Locate the cell with the specified text and output its (x, y) center coordinate. 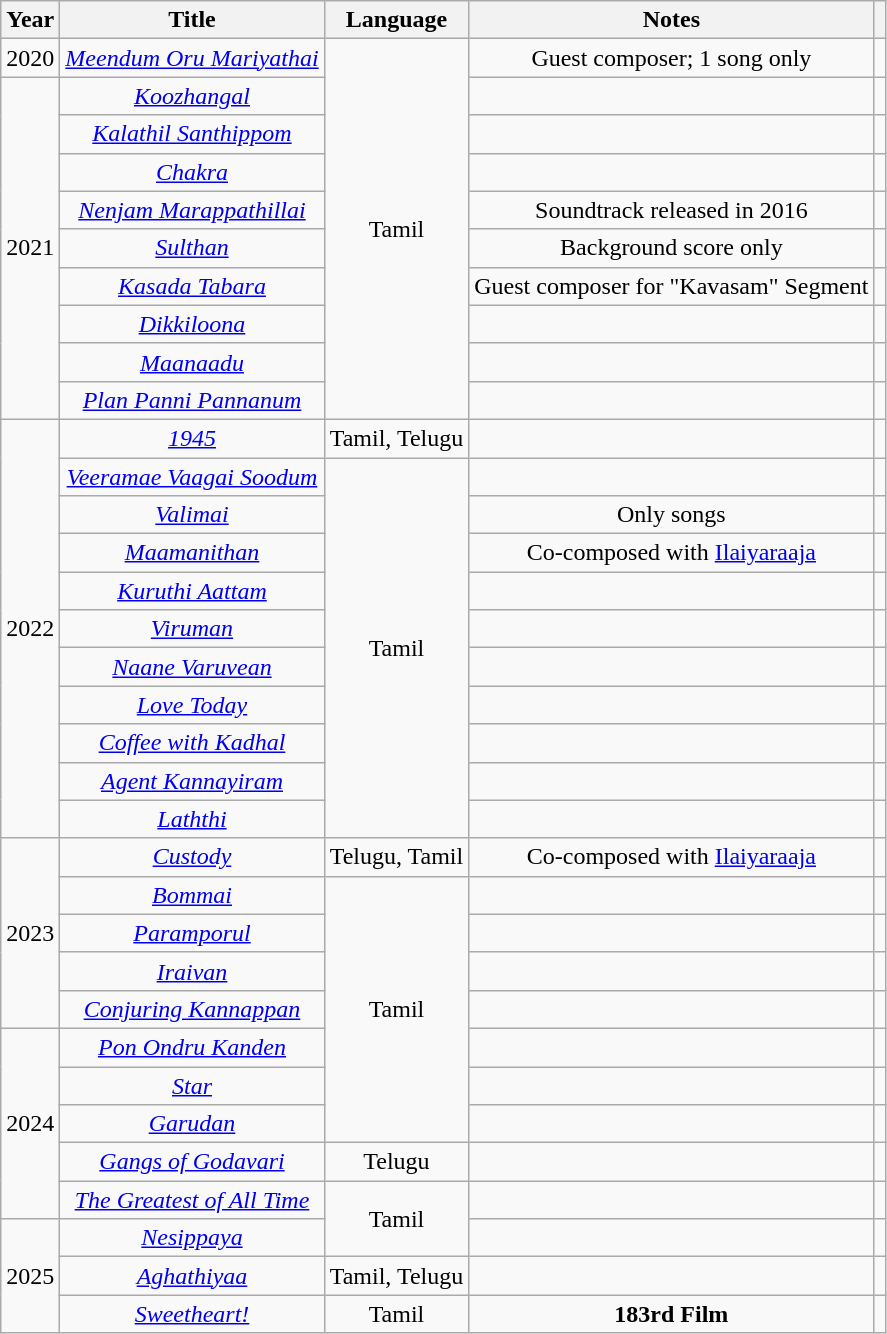
Veeramae Vaagai Soodum (192, 477)
Agent Kannayiram (192, 781)
Soundtrack released in 2016 (672, 210)
Only songs (672, 515)
Sulthan (192, 248)
Pon Ondru Kanden (192, 1047)
Nesippaya (192, 1238)
Plan Panni Pannanum (192, 400)
Bommai (192, 895)
Laththi (192, 819)
Notes (672, 20)
The Greatest of All Time (192, 1200)
Coffee with Kadhal (192, 743)
Guest composer for "Kavasam" Segment (672, 286)
2025 (30, 1276)
Naane Varuvean (192, 667)
Maanaadu (192, 362)
Koozhangal (192, 96)
Language (396, 20)
Telugu (396, 1162)
2021 (30, 248)
Sweetheart! (192, 1314)
2022 (30, 628)
Viruman (192, 629)
Meendum Oru Mariyathai (192, 58)
1945 (192, 438)
2023 (30, 933)
Star (192, 1085)
Iraivan (192, 971)
Valimai (192, 515)
Maamanithan (192, 553)
Garudan (192, 1124)
Guest composer; 1 song only (672, 58)
Gangs of Godavari (192, 1162)
Year (30, 20)
Background score only (672, 248)
Aghathiyaa (192, 1276)
183rd Film (672, 1314)
Title (192, 20)
Telugu, Tamil (396, 857)
Kalathil Santhippom (192, 134)
Kasada Tabara (192, 286)
Paramporul (192, 933)
Conjuring Kannappan (192, 1009)
2024 (30, 1123)
Nenjam Marappathillai (192, 210)
Kuruthi Aattam (192, 591)
Chakra (192, 172)
2020 (30, 58)
Love Today (192, 705)
Dikkiloona (192, 324)
Custody (192, 857)
